Extract the [X, Y] coordinate from the center of the cell holding the provided text.  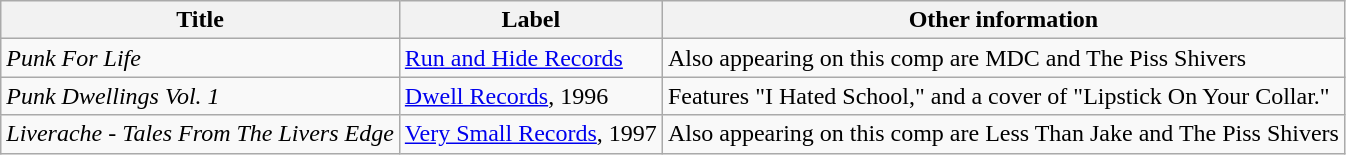
Also appearing on this comp are Less Than Jake and The Piss Shivers [1003, 134]
Features "I Hated School," and a cover of "Lipstick On Your Collar." [1003, 96]
Label [530, 20]
Other information [1003, 20]
Dwell Records, 1996 [530, 96]
Run and Hide Records [530, 58]
Very Small Records, 1997 [530, 134]
Title [200, 20]
Punk For Life [200, 58]
Also appearing on this comp are MDC and The Piss Shivers [1003, 58]
Punk Dwellings Vol. 1 [200, 96]
Liverache - Tales From The Livers Edge [200, 134]
